Search for the cell housing the specified text and yield its [x, y] center coordinate. 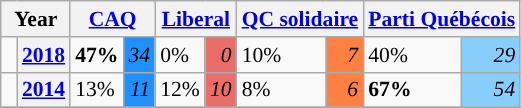
7 [345, 55]
6 [345, 90]
Year [36, 19]
54 [492, 90]
Liberal [196, 19]
29 [492, 55]
CAQ [112, 19]
8% [282, 90]
Parti Québécois [442, 19]
2014 [44, 90]
2018 [44, 55]
13% [96, 90]
40% [412, 55]
QC solidaire [300, 19]
34 [139, 55]
0% [180, 55]
0 [221, 55]
11 [139, 90]
12% [180, 90]
10% [282, 55]
10 [221, 90]
47% [96, 55]
67% [412, 90]
